Return [x, y] of the center of cell containing provided text 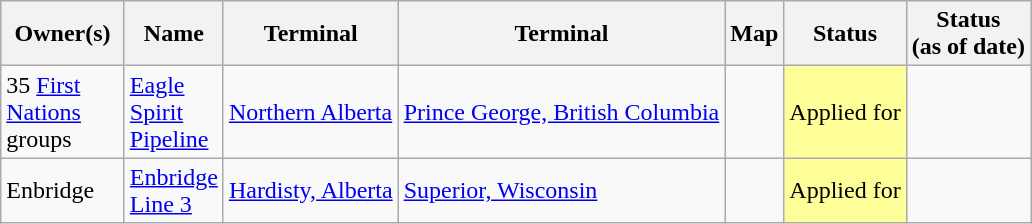
Northern Alberta [310, 112]
Status [845, 34]
Status(as of date) [968, 34]
Enbridge [63, 190]
Map [754, 34]
Owner(s) [63, 34]
Superior, Wisconsin [562, 190]
Name [174, 34]
Enbridge Line 3 [174, 190]
Hardisty, Alberta [310, 190]
35 First Nations groups [63, 112]
Prince George, British Columbia [562, 112]
Eagle Spirit Pipeline [174, 112]
